Identify which cell holds the provided text, then report its (X, Y) central coordinate. 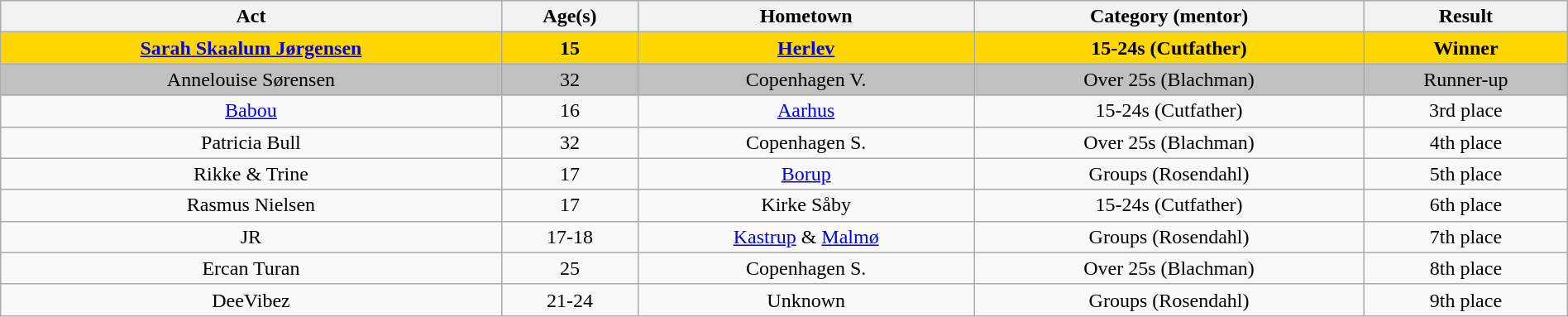
Patricia Bull (251, 142)
Result (1466, 17)
15 (570, 48)
Sarah Skaalum Jørgensen (251, 48)
Age(s) (570, 17)
16 (570, 111)
Unknown (806, 300)
JR (251, 237)
Rasmus Nielsen (251, 205)
4th place (1466, 142)
Babou (251, 111)
Kirke Såby (806, 205)
8th place (1466, 268)
Runner-up (1466, 79)
Borup (806, 174)
25 (570, 268)
3rd place (1466, 111)
Category (mentor) (1169, 17)
Copenhagen V. (806, 79)
Annelouise Sørensen (251, 79)
DeeVibez (251, 300)
Herlev (806, 48)
21-24 (570, 300)
5th place (1466, 174)
6th place (1466, 205)
9th place (1466, 300)
Ercan Turan (251, 268)
7th place (1466, 237)
Act (251, 17)
Aarhus (806, 111)
17-18 (570, 237)
Hometown (806, 17)
Winner (1466, 48)
Rikke & Trine (251, 174)
Kastrup & Malmø (806, 237)
